Output the (X, Y) coordinate of the center of the cell containing the given text.  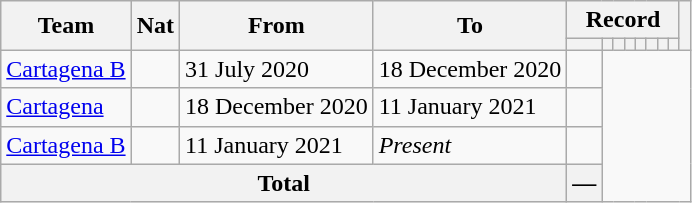
— (584, 183)
Total (284, 183)
Nat (155, 26)
Team (66, 26)
Cartagena (66, 107)
Present (470, 145)
From (277, 26)
31 July 2020 (277, 69)
To (470, 26)
Record (623, 20)
